Return the (x, y) coordinate for the center point of the cell that contains the specified text.  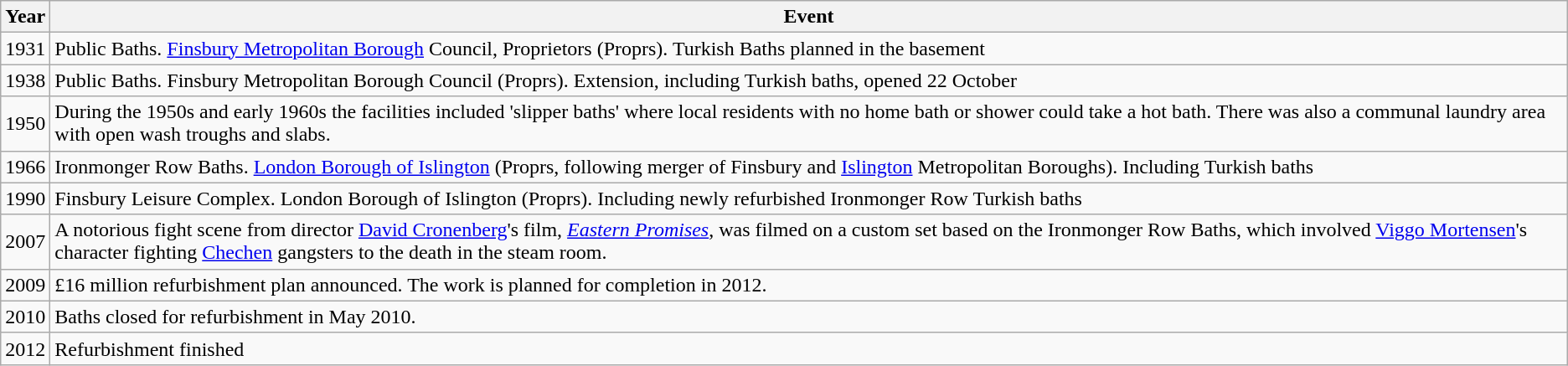
Ironmonger Row Baths. London Borough of Islington (Proprs, following merger of Finsbury and Islington Metropolitan Boroughs). Including Turkish baths (809, 167)
1950 (25, 124)
2009 (25, 285)
Event (809, 17)
1938 (25, 80)
Year (25, 17)
2007 (25, 241)
1966 (25, 167)
2010 (25, 317)
Refurbishment finished (809, 348)
1931 (25, 49)
Baths closed for refurbishment in May 2010. (809, 317)
Public Baths. Finsbury Metropolitan Borough Council, Proprietors (Proprs). Turkish Baths planned in the basement (809, 49)
£16 million refurbishment plan announced. The work is planned for completion in 2012. (809, 285)
2012 (25, 348)
Finsbury Leisure Complex. London Borough of Islington (Proprs). Including newly refurbished Ironmonger Row Turkish baths (809, 198)
Public Baths. Finsbury Metropolitan Borough Council (Proprs). Extension, including Turkish baths, opened 22 October (809, 80)
1990 (25, 198)
